From the cell containing the given text, extract its center point as [X, Y] coordinate. 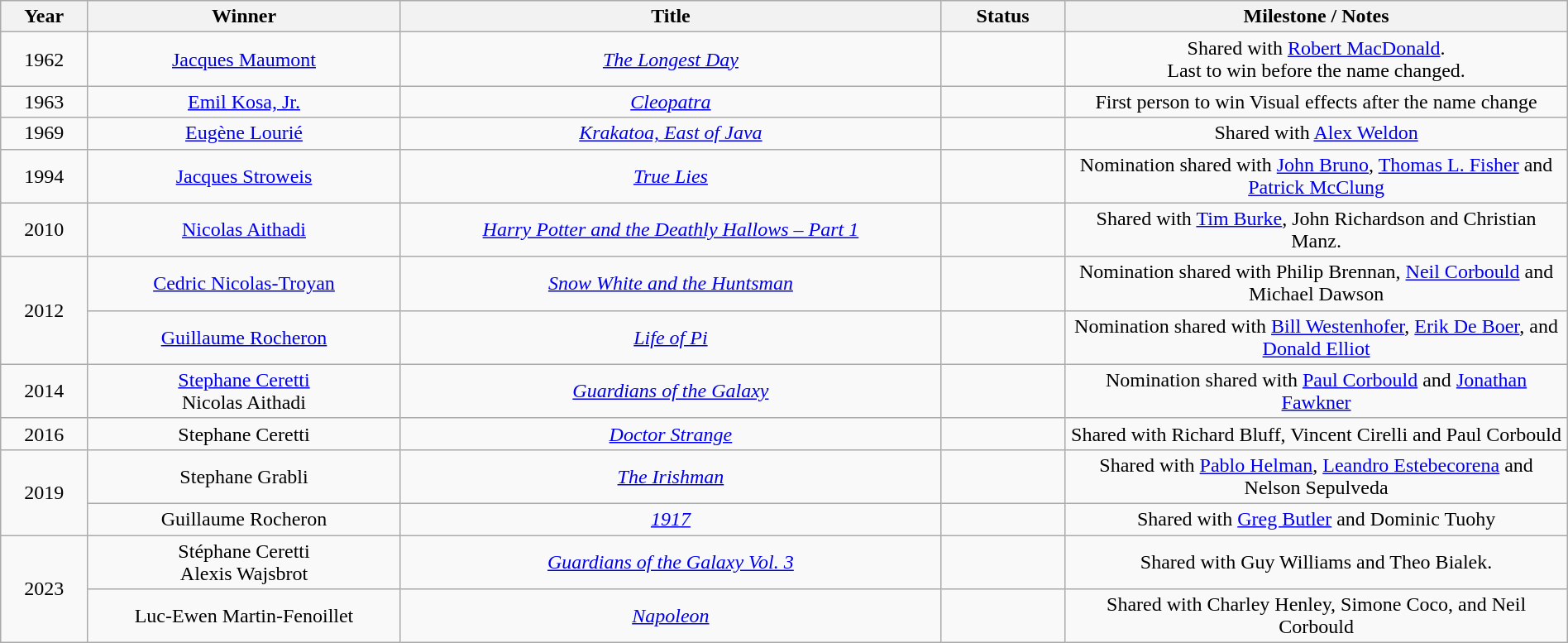
2014 [45, 391]
Stéphane CerettiAlexis Wajsbrot [245, 561]
True Lies [670, 175]
The Irishman [670, 477]
2016 [45, 434]
Shared with Charley Henley, Simone Coco, and Neil Corbould [1317, 616]
2019 [45, 492]
Cedric Nicolas-Troyan [245, 283]
1994 [45, 175]
2012 [45, 310]
1917 [670, 519]
Jacques Maumont [245, 60]
Doctor Strange [670, 434]
Stephane Ceretti [245, 434]
Harry Potter and the Deathly Hallows – Part 1 [670, 230]
1969 [45, 133]
Milestone / Notes [1317, 17]
Stephane Grabli [245, 477]
Eugène Lourié [245, 133]
Nomination shared with John Bruno, Thomas L. Fisher and Patrick McClung [1317, 175]
Guardians of the Galaxy Vol. 3 [670, 561]
Nicolas Aithadi [245, 230]
Shared with Pablo Helman, Leandro Estebecorena and Nelson Sepulveda [1317, 477]
Status [1002, 17]
Winner [245, 17]
Year [45, 17]
Stephane CerettiNicolas Aithadi [245, 391]
Shared with Guy Williams and Theo Bialek. [1317, 561]
Shared with Robert MacDonald.Last to win before the name changed. [1317, 60]
The Longest Day [670, 60]
2023 [45, 588]
1963 [45, 102]
Shared with Tim Burke, John Richardson and Christian Manz. [1317, 230]
2010 [45, 230]
First person to win Visual effects after the name change [1317, 102]
Emil Kosa, Jr. [245, 102]
1962 [45, 60]
Nomination shared with Paul Corbould and Jonathan Fawkner [1317, 391]
Life of Pi [670, 338]
Luc-Ewen Martin-Fenoillet [245, 616]
Nomination shared with Bill Westenhofer, Erik De Boer, and Donald Elliot [1317, 338]
Krakatoa, East of Java [670, 133]
Shared with Greg Butler and Dominic Tuohy [1317, 519]
Nomination shared with Philip Brennan, Neil Corbould and Michael Dawson [1317, 283]
Snow White and the Huntsman [670, 283]
Guardians of the Galaxy [670, 391]
Cleopatra [670, 102]
Title [670, 17]
Jacques Stroweis [245, 175]
Shared with Richard Bluff, Vincent Cirelli and Paul Corbould [1317, 434]
Shared with Alex Weldon [1317, 133]
Napoleon [670, 616]
